Return [X, Y] of the center of cell containing provided text 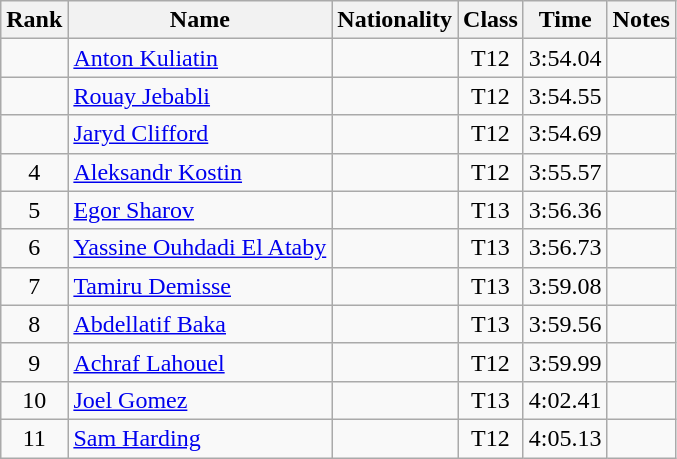
11 [34, 438]
3:54.69 [565, 134]
3:54.04 [565, 58]
Rouay Jebabli [200, 96]
Nationality [395, 20]
8 [34, 324]
3:54.55 [565, 96]
5 [34, 210]
Anton Kuliatin [200, 58]
Achraf Lahouel [200, 362]
4 [34, 172]
6 [34, 248]
3:59.08 [565, 286]
Abdellatif Baka [200, 324]
Rank [34, 20]
Class [491, 20]
Name [200, 20]
3:59.56 [565, 324]
4:02.41 [565, 400]
Sam Harding [200, 438]
7 [34, 286]
4:05.13 [565, 438]
3:56.73 [565, 248]
3:56.36 [565, 210]
10 [34, 400]
Time [565, 20]
Notes [641, 20]
Tamiru Demisse [200, 286]
9 [34, 362]
3:55.57 [565, 172]
Jaryd Clifford [200, 134]
Joel Gomez [200, 400]
Aleksandr Kostin [200, 172]
3:59.99 [565, 362]
Yassine Ouhdadi El Ataby [200, 248]
Egor Sharov [200, 210]
